Capture the cell that displays the provided text and extract its (X, Y) central coordinate. 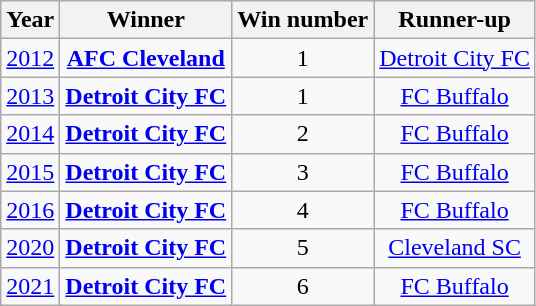
Runner-up (455, 20)
5 (303, 248)
3 (303, 172)
Year (30, 20)
6 (303, 286)
2013 (30, 96)
4 (303, 210)
Cleveland SC (455, 248)
2015 (30, 172)
2020 (30, 248)
Winner (146, 20)
Win number (303, 20)
2016 (30, 210)
2021 (30, 286)
2014 (30, 134)
2 (303, 134)
2012 (30, 58)
AFC Cleveland (146, 58)
